Capture the cell that displays the provided text and extract its [X, Y] central coordinate. 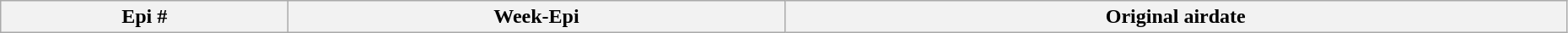
Week-Epi [536, 17]
Original airdate [1176, 17]
Epi # [145, 17]
